Return (X, Y) of the center of cell containing provided text 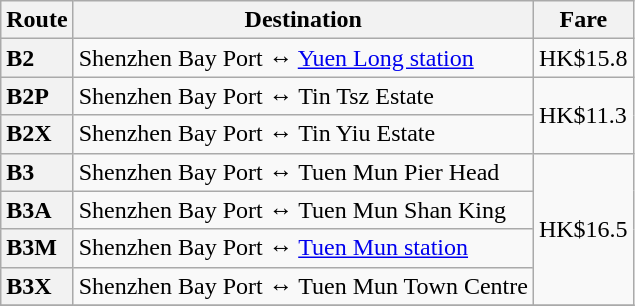
HK$16.5 (583, 229)
Destination (303, 20)
HK$15.8 (583, 58)
Fare (583, 20)
B2 (37, 58)
Shenzhen Bay Port ↔ Tin Tsz Estate (303, 96)
B3 (37, 172)
B3M (37, 248)
Shenzhen Bay Port ↔ Yuen Long station (303, 58)
Shenzhen Bay Port ↔ Tuen Mun Pier Head (303, 172)
B2X (37, 134)
Shenzhen Bay Port ↔ Tuen Mun station (303, 248)
Shenzhen Bay Port ↔ Tuen Mun Town Centre (303, 286)
Route (37, 20)
B3A (37, 210)
Shenzhen Bay Port ↔ Tuen Mun Shan King (303, 210)
Shenzhen Bay Port ↔ Tin Yiu Estate (303, 134)
B2P (37, 96)
HK$11.3 (583, 115)
B3X (37, 286)
